Identify which cell holds the provided text, then report its (X, Y) central coordinate. 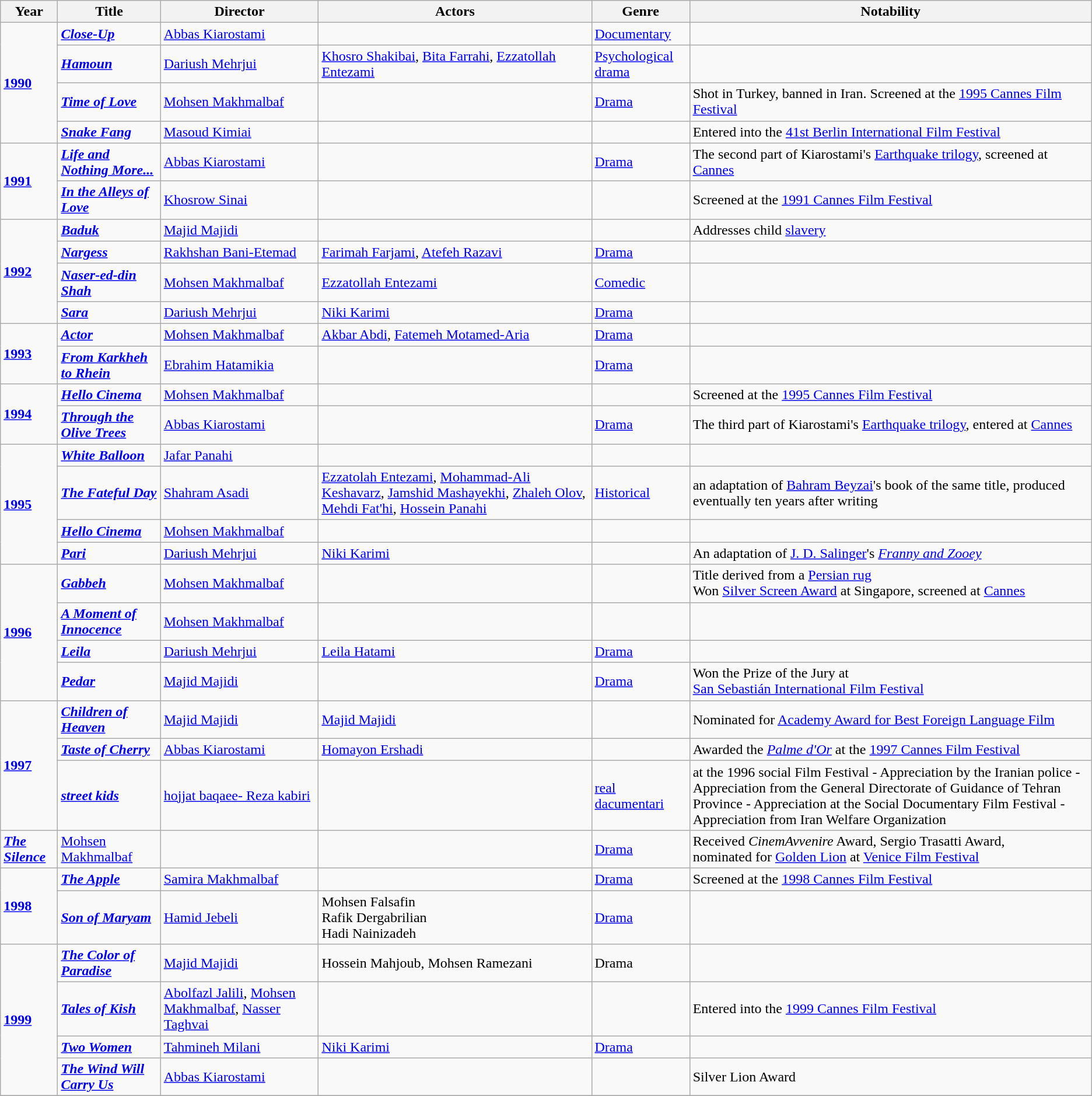
Tales of Kish (109, 1009)
1990 (29, 83)
Sara (109, 312)
The Silence (29, 849)
Rakhshan Bani-Etemad (239, 252)
Entered into the 41st Berlin International Film Festival (890, 132)
Tahmineh Milani (239, 1047)
Addresses child slavery (890, 230)
Close-Up (109, 34)
Hamid Jebeli (239, 917)
Two Women (109, 1047)
1993 (29, 354)
The Apple (109, 879)
Ezzatollah Entezami (455, 282)
Son of Maryam (109, 917)
Screened at the 1995 Cannes Film Festival (890, 395)
From Karkheh to Rhein (109, 364)
Director (239, 12)
Ezzatolah Entezami, Mohammad-Ali Keshavarz, Jamshid Mashayekhi, Zhaleh Olov, Mehdi Fat'hi, Hossein Panahi (455, 493)
Leila (109, 651)
Nominated for Academy Award for Best Foreign Language Film (890, 719)
The Color of Paradise (109, 963)
1994 (29, 414)
Year (29, 12)
Leila Hatami (455, 651)
Children of Heaven (109, 719)
In the Alleys of Love (109, 200)
Shot in Turkey, banned in Iran. Screened at the 1995 Cannes Film Festival (890, 102)
The second part of Kiarostami's Earthquake trilogy, screened at Cannes (890, 162)
1991 (29, 181)
Comedic (640, 282)
1992 (29, 271)
Psychological drama (640, 64)
Masoud Kimiai (239, 132)
Pedar (109, 682)
Abolfazl Jalili, Mohsen Makhmalbaf, Nasser Taghvai (239, 1009)
Farimah Farjami, Atefeh Razavi (455, 252)
A Moment of Innocence (109, 621)
Title derived from a Persian rugWon Silver Screen Award at Singapore, screened at Cannes (890, 584)
Historical (640, 493)
street kids (109, 795)
The Fateful Day (109, 493)
1998 (29, 906)
Khosro Shakibai, Bita Farrahi, Ezzatollah Entezami (455, 64)
hojjat baqaee- Reza kabiri (239, 795)
an adaptation of Bahram Beyzai's book of the same title, produced eventually ten years after writing (890, 493)
Shahram Asadi (239, 493)
Through the Olive Trees (109, 425)
1999 (29, 1020)
Actors (455, 12)
Screened at the 1998 Cannes Film Festival (890, 879)
White Balloon (109, 455)
Notability (890, 12)
Naser-ed-din Shah (109, 282)
Taste of Cherry (109, 749)
Ebrahim Hatamikia (239, 364)
1997 (29, 765)
1996 (29, 633)
Time of Love (109, 102)
Hossein Mahjoub, Mohsen Ramezani (455, 963)
real dacumentari (640, 795)
Silver Lion Award (890, 1077)
Awarded the Palme d'Or at the 1997 Cannes Film Festival (890, 749)
Actor (109, 334)
Genre (640, 12)
An adaptation of J. D. Salinger's Franny and Zooey (890, 553)
Documentary (640, 34)
Gabbeh (109, 584)
Hamoun (109, 64)
Title (109, 12)
Screened at the 1991 Cannes Film Festival (890, 200)
1995 (29, 504)
Life and Nothing More... (109, 162)
Entered into the 1999 Cannes Film Festival (890, 1009)
Jafar Panahi (239, 455)
Snake Fang (109, 132)
Homayon Ershadi (455, 749)
The Wind Will Carry Us (109, 1077)
Nargess (109, 252)
Pari (109, 553)
Samira Makhmalbaf (239, 879)
Mohsen FalsafinRafik DergabrilianHadi Nainizadeh (455, 917)
The third part of Kiarostami's Earthquake trilogy, entered at Cannes (890, 425)
Won the Prize of the Jury atSan Sebastián International Film Festival (890, 682)
Received CinemAvvenire Award, Sergio Trasatti Award,nominated for Golden Lion at Venice Film Festival (890, 849)
Baduk (109, 230)
Akbar Abdi, Fatemeh Motamed-Aria (455, 334)
Khosrow Sinai (239, 200)
